Scan for the cell matching the given text and deliver its [x, y] coordinate at center. 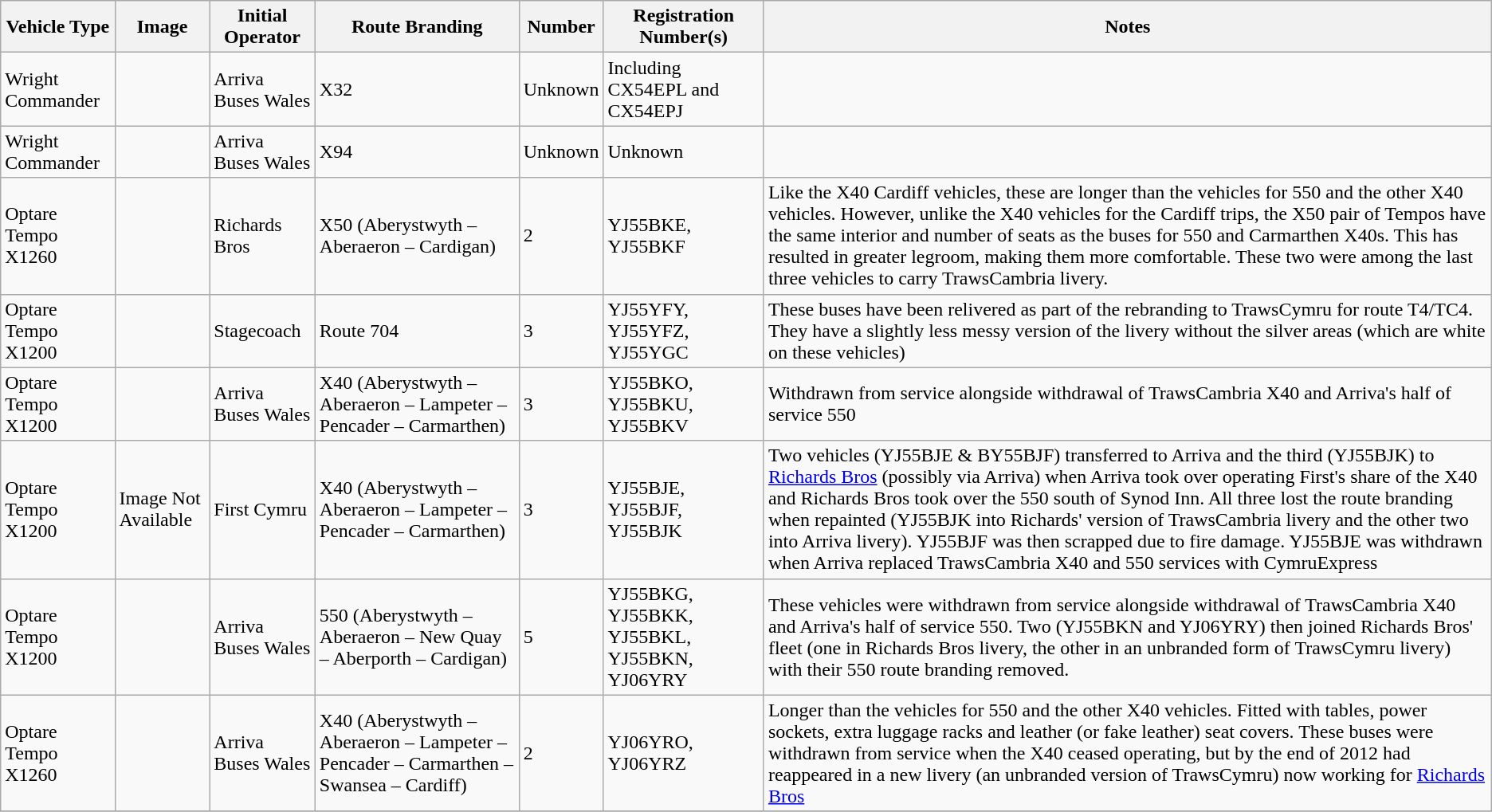
Image [163, 27]
X40 (Aberystwyth – Aberaeron – Lampeter – Pencader – Carmarthen – Swansea – Cardiff) [417, 753]
Vehicle Type [57, 27]
550 (Aberystwyth – Aberaeron – New Quay – Aberporth – Cardigan) [417, 637]
Initial Operator [263, 27]
YJ55BKE, YJ55BKF [684, 236]
X94 [417, 151]
Stagecoach [263, 331]
Number [561, 27]
YJ55BKG, YJ55BKK, YJ55BKL, YJ55BKN, YJ06YRY [684, 637]
YJ55BKO, YJ55BKU, YJ55BKV [684, 404]
YJ55YFY, YJ55YFZ, YJ55YGC [684, 331]
Route Branding [417, 27]
YJ06YRO, YJ06YRZ [684, 753]
Registration Number(s) [684, 27]
Image Not Available [163, 510]
Withdrawn from service alongside withdrawal of TrawsCambria X40 and Arriva's half of service 550 [1127, 404]
5 [561, 637]
YJ55BJE, YJ55BJF, YJ55BJK [684, 510]
X50 (Aberystwyth – Aberaeron – Cardigan) [417, 236]
Notes [1127, 27]
Richards Bros [263, 236]
X32 [417, 89]
Including CX54EPL and CX54EPJ [684, 89]
First Cymru [263, 510]
Route 704 [417, 331]
